Capture the cell that displays the provided text and extract its (x, y) central coordinate. 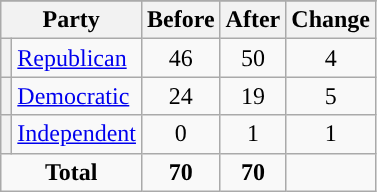
Independent (77, 134)
4 (331, 58)
24 (180, 96)
Change (331, 20)
Republican (77, 58)
0 (180, 134)
Party (72, 20)
Democratic (77, 96)
After (253, 20)
5 (331, 96)
46 (180, 58)
50 (253, 58)
19 (253, 96)
Before (180, 20)
Total (72, 172)
